For the text-containing cell, return its midpoint in [x, y] coordinate format. 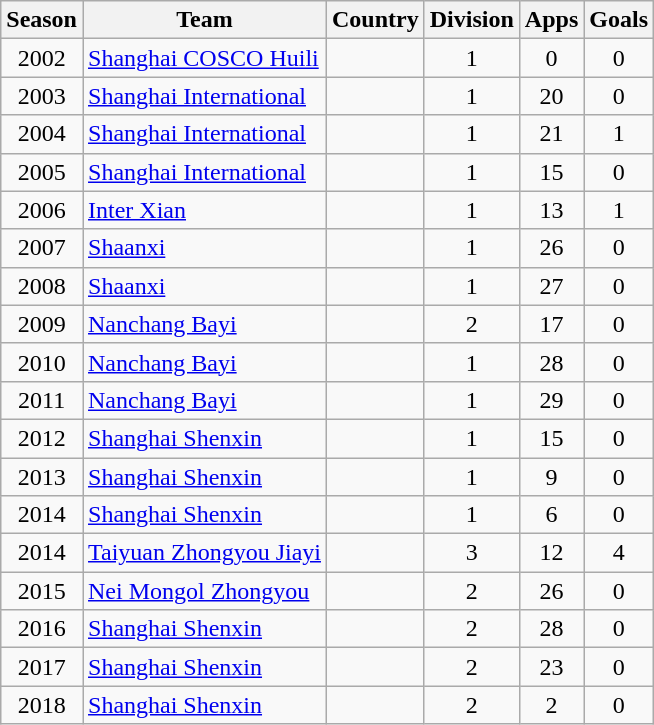
Division [472, 20]
13 [551, 210]
Country [376, 20]
21 [551, 134]
2010 [42, 362]
3 [472, 553]
2006 [42, 210]
Apps [551, 20]
20 [551, 96]
Team [204, 20]
4 [619, 553]
Nei Mongol Zhongyou [204, 591]
17 [551, 324]
2011 [42, 400]
6 [551, 515]
2003 [42, 96]
2012 [42, 438]
2004 [42, 134]
2015 [42, 591]
2007 [42, 248]
2002 [42, 58]
2018 [42, 705]
Goals [619, 20]
2008 [42, 286]
9 [551, 477]
2017 [42, 667]
2005 [42, 172]
2016 [42, 629]
Shanghai COSCO Huili [204, 58]
Season [42, 20]
2013 [42, 477]
29 [551, 400]
2009 [42, 324]
23 [551, 667]
Taiyuan Zhongyou Jiayi [204, 553]
27 [551, 286]
12 [551, 553]
Inter Xian [204, 210]
